Provide the [x, y] coordinate of the cell's center where the given text is located.  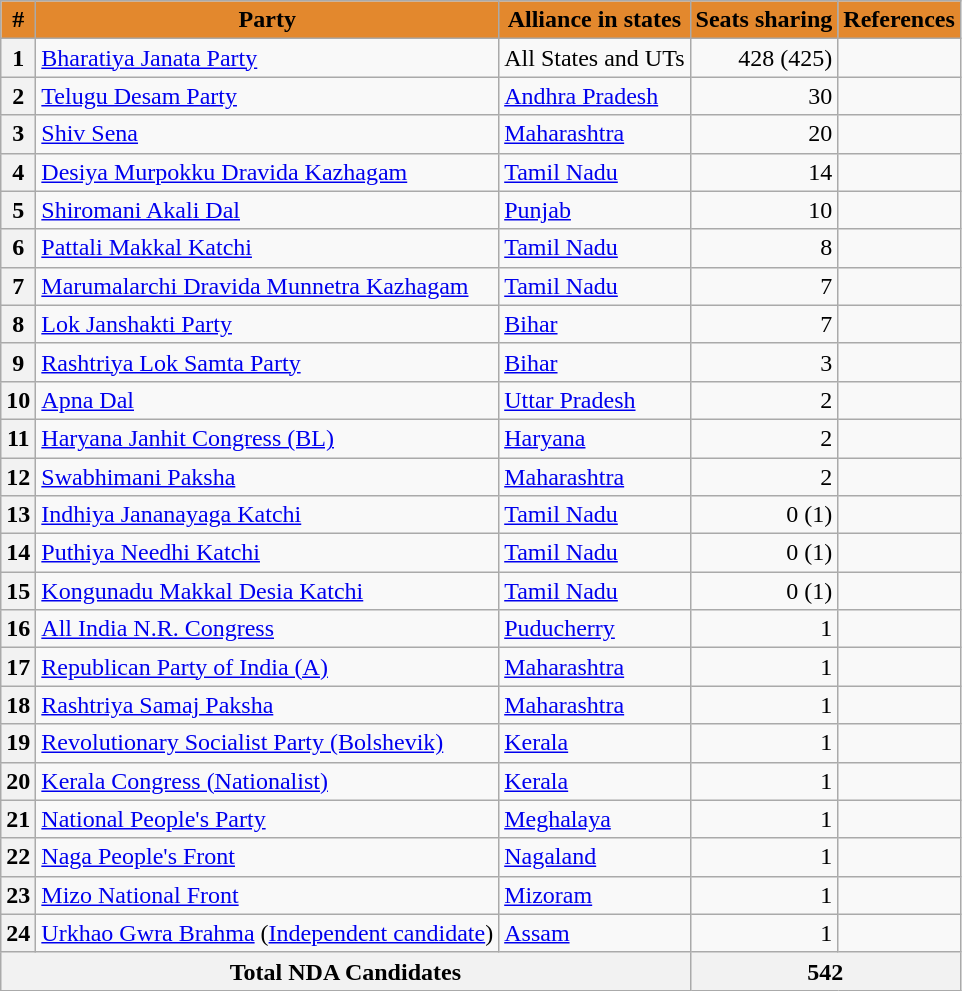
Telugu Desam Party [268, 96]
Andhra Pradesh [594, 96]
15 [18, 591]
Indhiya Jananayaga Katchi [268, 515]
Haryana Janhit Congress (BL) [268, 438]
Bharatiya Janata Party [268, 58]
Puthiya Needhi Katchi [268, 553]
Assam [594, 933]
21 [18, 819]
Swabhimani Paksha [268, 477]
Mizoram [594, 895]
Seats sharing [764, 20]
Lok Janshakti Party [268, 324]
Kerala Congress (Nationalist) [268, 781]
Nagaland [594, 857]
22 [18, 857]
Urkhao Gwra Brahma (Independent candidate) [268, 933]
30 [764, 96]
Puducherry [594, 629]
6 [18, 248]
Marumalarchi Dravida Munnetra Kazhagam [268, 286]
Revolutionary Socialist Party (Bolshevik) [268, 743]
5 [18, 210]
References [900, 20]
17 [18, 667]
Punjab [594, 210]
Apna Dal [268, 400]
All India N.R. Congress [268, 629]
Total NDA Candidates [346, 971]
4 [18, 172]
# [18, 20]
12 [18, 477]
Rashtriya Lok Samta Party [268, 362]
Republican Party of India (A) [268, 667]
Haryana [594, 438]
Naga People's Front [268, 857]
428 (425) [764, 58]
18 [18, 705]
Party [268, 20]
24 [18, 933]
13 [18, 515]
Desiya Murpokku Dravida Kazhagam [268, 172]
Shiromani Akali Dal [268, 210]
23 [18, 895]
Rashtriya Samaj Paksha [268, 705]
Uttar Pradesh [594, 400]
Shiv Sena [268, 134]
542 [825, 971]
9 [18, 362]
Mizo National Front [268, 895]
Kongunadu Makkal Desia Katchi [268, 591]
Meghalaya [594, 819]
All States and UTs [594, 58]
Alliance in states [594, 20]
19 [18, 743]
16 [18, 629]
Pattali Makkal Katchi [268, 248]
11 [18, 438]
National People's Party [268, 819]
